Identify which cell holds the provided text, then report its (x, y) central coordinate. 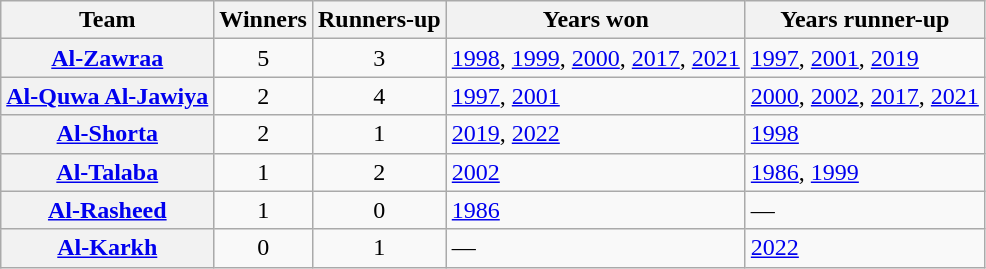
1986, 1999 (864, 172)
4 (379, 96)
2019, 2022 (596, 134)
Al-Zawraa (108, 58)
Team (108, 20)
2000, 2002, 2017, 2021 (864, 96)
3 (379, 58)
1997, 2001 (596, 96)
Years won (596, 20)
2022 (864, 248)
Al-Talaba (108, 172)
Winners (264, 20)
Al-Rasheed (108, 210)
Runners-up (379, 20)
Years runner-up (864, 20)
Al-Quwa Al-Jawiya (108, 96)
1998 (864, 134)
1986 (596, 210)
1997, 2001, 2019 (864, 58)
Al-Karkh (108, 248)
1998, 1999, 2000, 2017, 2021 (596, 58)
Al-Shorta (108, 134)
2002 (596, 172)
5 (264, 58)
